Return [x, y] of the center of cell containing provided text 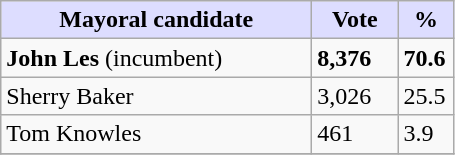
8,376 [355, 58]
Mayoral candidate [156, 20]
Tom Knowles [156, 134]
Vote [355, 20]
3,026 [355, 96]
Sherry Baker [156, 96]
% [426, 20]
3.9 [426, 134]
25.5 [426, 96]
70.6 [426, 58]
John Les (incumbent) [156, 58]
461 [355, 134]
